Detect which cell encompasses the target text, then output its [x, y] center coordinate. 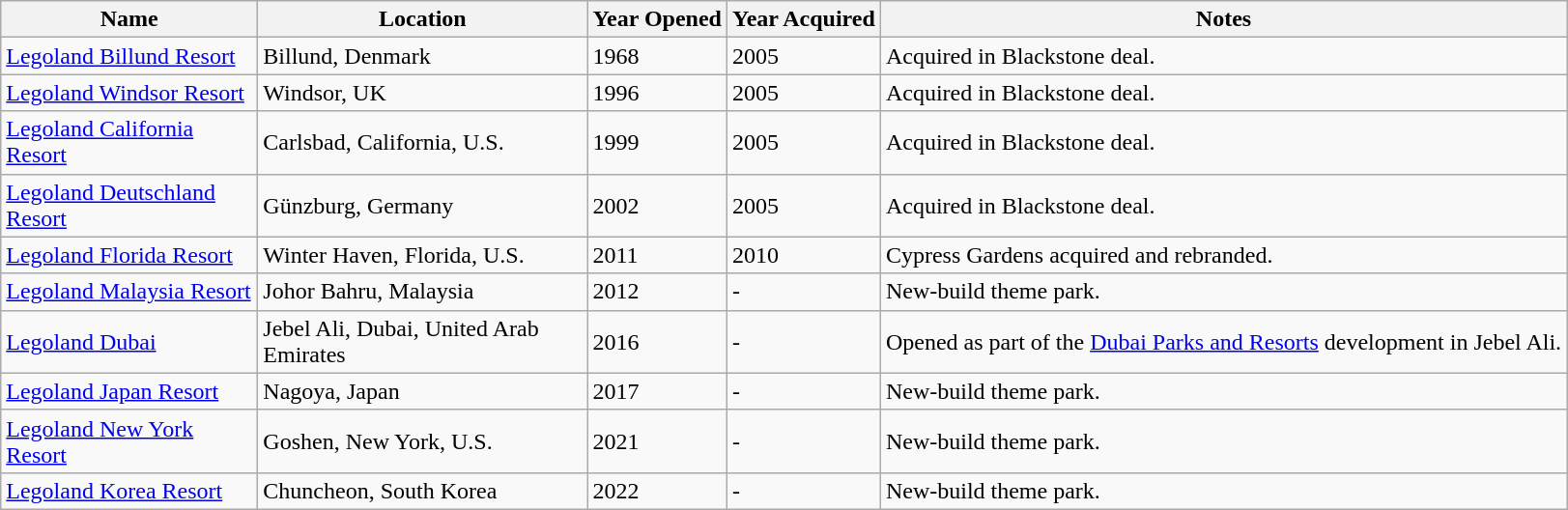
Name [129, 19]
1999 [657, 143]
Legoland Korea Resort [129, 491]
2022 [657, 491]
1968 [657, 56]
Winter Haven, Florida, U.S. [423, 255]
Jebel Ali, Dubai, United Arab Emirates [423, 342]
Johor Bahru, Malaysia [423, 292]
2011 [657, 255]
Notes [1223, 19]
Year Opened [657, 19]
Year Acquired [804, 19]
2002 [657, 205]
Legoland Windsor Resort [129, 93]
Windsor, UK [423, 93]
Legoland New York Resort [129, 440]
Cypress Gardens acquired and rebranded. [1223, 255]
Günzburg, Germany [423, 205]
Legoland Malaysia Resort [129, 292]
2021 [657, 440]
Legoland Florida Resort [129, 255]
Goshen, New York, U.S. [423, 440]
Billund, Denmark [423, 56]
2017 [657, 391]
Legoland California Resort [129, 143]
Opened as part of the Dubai Parks and Resorts development in Jebel Ali. [1223, 342]
Nagoya, Japan [423, 391]
2012 [657, 292]
Legoland Japan Resort [129, 391]
Legoland Dubai [129, 342]
Legoland Deutschland Resort [129, 205]
1996 [657, 93]
Location [423, 19]
2010 [804, 255]
2016 [657, 342]
Carlsbad, California, U.S. [423, 143]
Legoland Billund Resort [129, 56]
Chuncheon, South Korea [423, 491]
